Locate the cell with the specified text and output its (x, y) center coordinate. 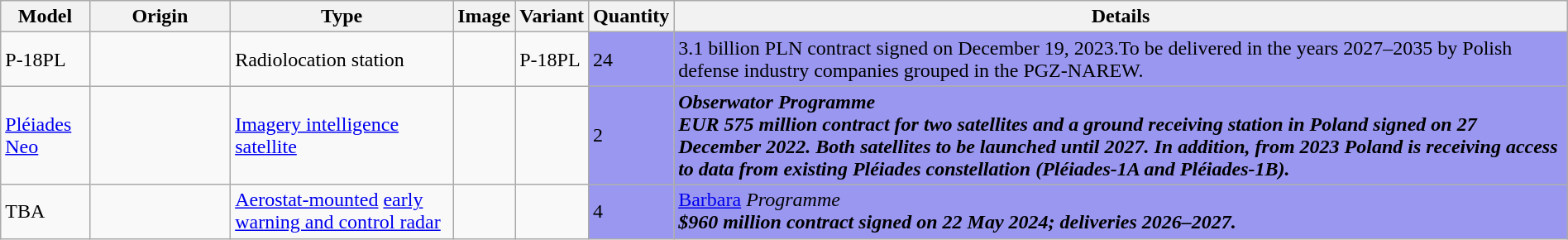
Pléiades Neo (45, 136)
Aerostat-mounted early warning and control radar (342, 212)
24 (632, 60)
Origin (160, 17)
4 (632, 212)
TBA (45, 212)
2 (632, 136)
Barbara Programme$960 million contract signed on 22 May 2024; deliveries 2026–2027. (1121, 212)
Imagery intelligence satellite (342, 136)
Details (1121, 17)
Type (342, 17)
Model (45, 17)
Variant (552, 17)
Radiolocation station (342, 60)
Quantity (632, 17)
Image (485, 17)
